Provide the (x, y) coordinate of the cell's center where the given text is located.  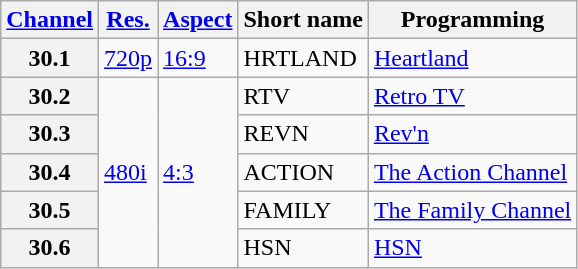
720p (128, 58)
16:9 (198, 58)
Channel (50, 20)
HRTLAND (303, 58)
Programming (472, 20)
30.4 (50, 172)
Short name (303, 20)
The Family Channel (472, 210)
4:3 (198, 172)
FAMILY (303, 210)
The Action Channel (472, 172)
REVN (303, 134)
Res. (128, 20)
Aspect (198, 20)
ACTION (303, 172)
Rev'n (472, 134)
480i (128, 172)
Heartland (472, 58)
RTV (303, 96)
30.5 (50, 210)
Retro TV (472, 96)
30.2 (50, 96)
30.1 (50, 58)
30.3 (50, 134)
30.6 (50, 248)
